Identify which cell holds the provided text, then report its [x, y] central coordinate. 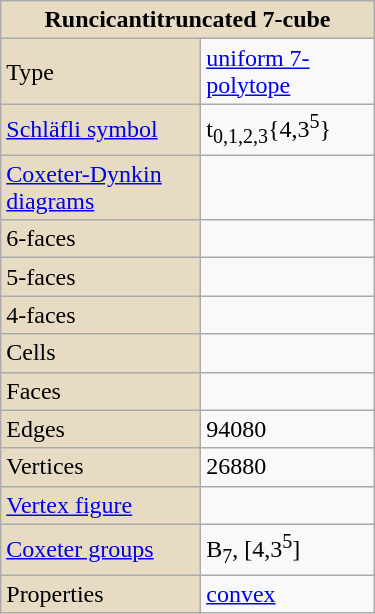
26880 [288, 467]
Faces [101, 391]
4-faces [101, 315]
Cells [101, 353]
Coxeter groups [101, 550]
6-faces [101, 239]
convex [288, 594]
t0,1,2,3{4,35} [288, 130]
Type [101, 72]
uniform 7-polytope [288, 72]
Runcicantitruncated 7-cube [188, 20]
Vertices [101, 467]
Edges [101, 429]
Coxeter-Dynkin diagrams [101, 188]
Properties [101, 594]
94080 [288, 429]
Vertex figure [101, 505]
B7, [4,35] [288, 550]
5-faces [101, 277]
Schläfli symbol [101, 130]
